Provide the (x, y) coordinate of the cell's center where the given text is located.  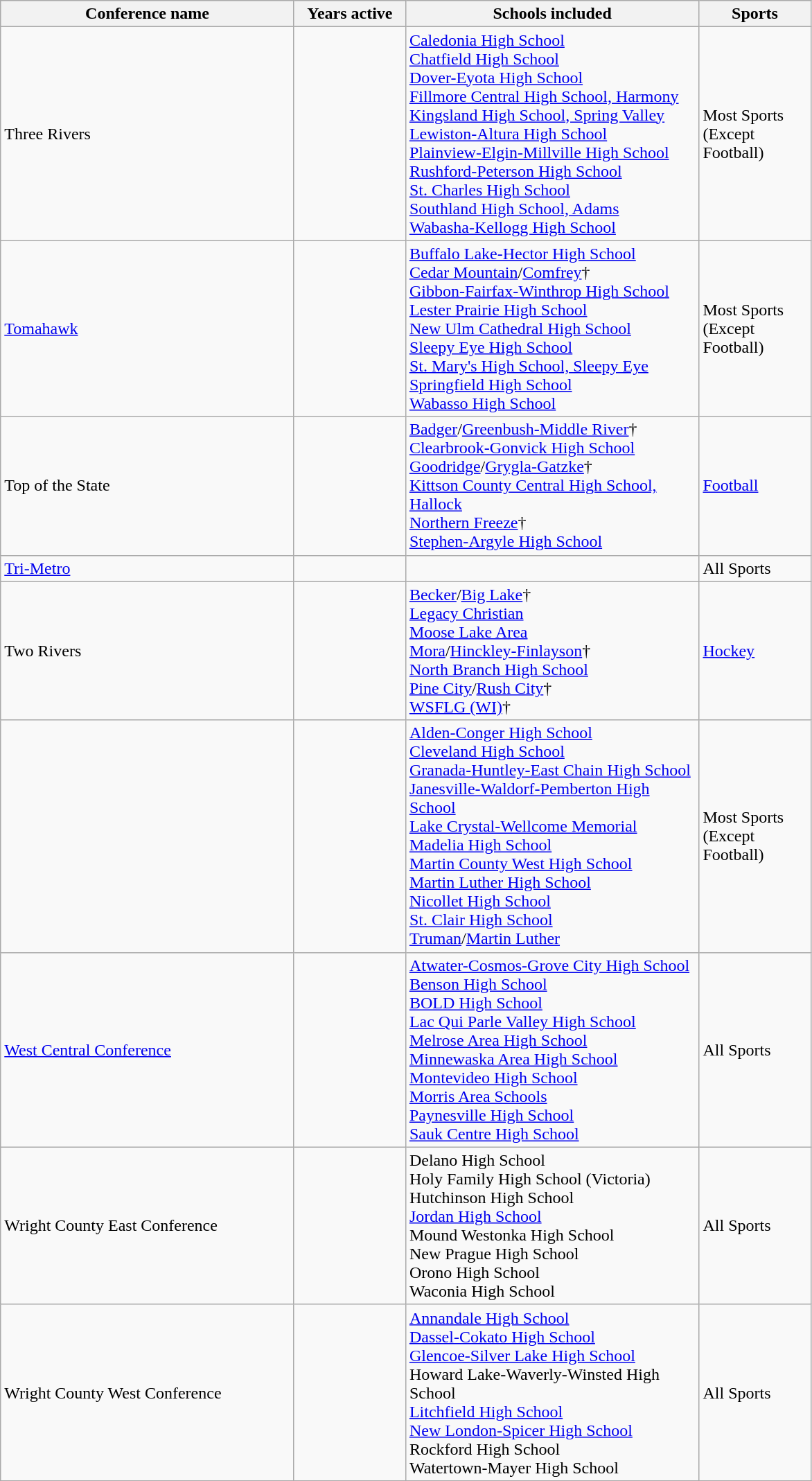
Schools included (552, 14)
West Central Conference (148, 1049)
Hockey (755, 651)
Top of the State (148, 486)
Tomahawk (148, 328)
Football (755, 486)
Sports (755, 14)
Wright County West Conference (148, 1392)
Three Rivers (148, 134)
Years active (349, 14)
Tri-Metro (148, 568)
Conference name (148, 14)
Wright County East Conference (148, 1225)
Two Rivers (148, 651)
Becker/Big Lake†Legacy ChristianMoose Lake AreaMora/Hinckley-Finlayson†North Branch High SchoolPine City/Rush City†WSFLG (WI)† (552, 651)
